Pinpoint the cell where the given text exists, returning its [x, y] midpoint coordinate. 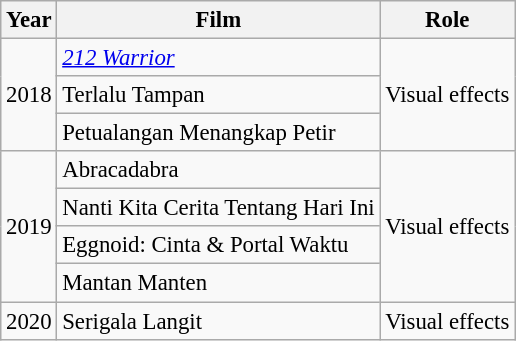
Role [448, 20]
Terlalu Tampan [218, 95]
Petualangan Menangkap Petir [218, 133]
Film [218, 20]
2020 [29, 321]
Year [29, 20]
212 Warrior [218, 58]
Serigala Langit [218, 321]
Abracadabra [218, 170]
Mantan Manten [218, 283]
Eggnoid: Cinta & Portal Waktu [218, 245]
Nanti Kita Cerita Tentang Hari Ini [218, 208]
2018 [29, 96]
2019 [29, 226]
